Return the [X, Y] coordinate for the center point of the cell that contains the specified text.  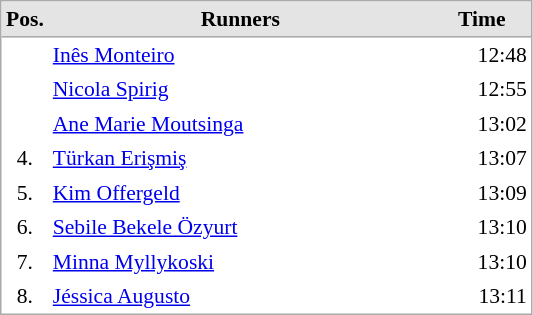
Sebile Bekele Özyurt [240, 227]
7. [26, 261]
Ane Marie Moutsinga [240, 123]
12:55 [482, 89]
5. [26, 193]
Türkan Erişmiş [240, 158]
4. [26, 158]
12:48 [482, 55]
13:09 [482, 193]
Nicola Spirig [240, 89]
Inês Monteiro [240, 55]
13:11 [482, 296]
8. [26, 296]
Time [482, 20]
Pos. [26, 20]
Jéssica Augusto [240, 296]
Minna Myllykoski [240, 261]
6. [26, 227]
13:07 [482, 158]
13:02 [482, 123]
Kim Offergeld [240, 193]
Runners [240, 20]
